Return the [x, y] coordinate for the center point of the cell that contains the specified text.  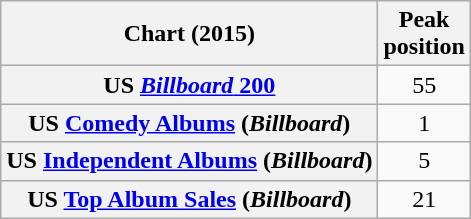
21 [424, 199]
Peakposition [424, 34]
US Top Album Sales (Billboard) [190, 199]
US Independent Albums (Billboard) [190, 161]
US Comedy Albums (Billboard) [190, 123]
5 [424, 161]
1 [424, 123]
US Billboard 200 [190, 85]
55 [424, 85]
Chart (2015) [190, 34]
